Find where the given text appears and provide that cell's center as (X, Y) coordinate. 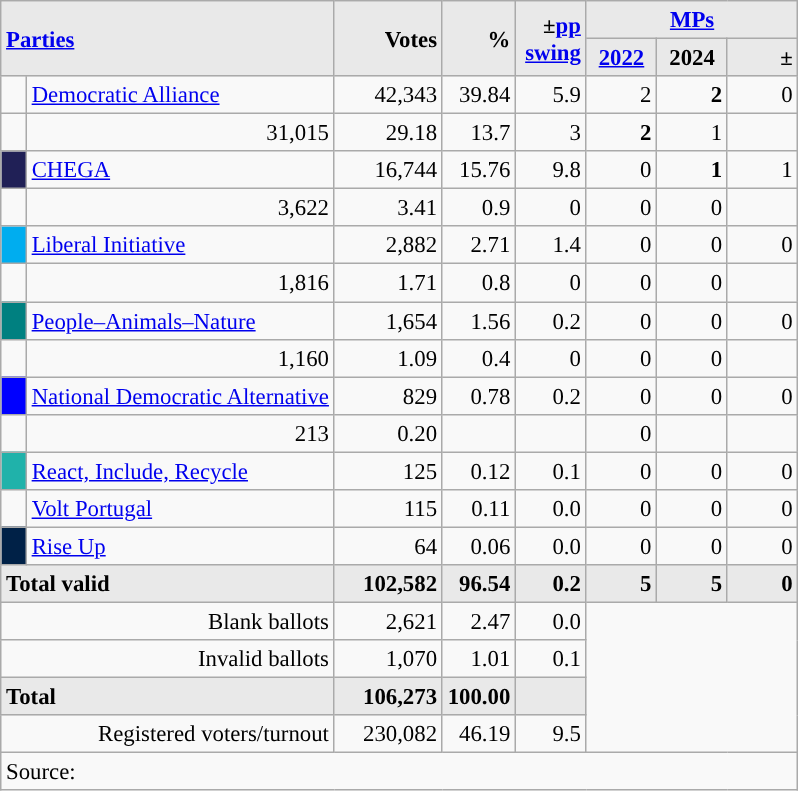
31,015 (180, 133)
CHEGA (180, 170)
3.41 (388, 208)
Rise Up (180, 546)
± (762, 58)
People–Animals–Nature (180, 321)
2,621 (388, 621)
1,816 (180, 283)
0.06 (478, 546)
2022 (622, 58)
0.8 (478, 283)
115 (388, 509)
13.7 (478, 133)
1,160 (180, 358)
1.01 (478, 659)
102,582 (388, 584)
2,882 (388, 245)
1.71 (388, 283)
0.78 (478, 396)
1.56 (478, 321)
9.8 (552, 170)
Democratic Alliance (180, 95)
5.9 (552, 95)
Blank ballots (168, 621)
39.84 (478, 95)
3 (552, 133)
0.4 (478, 358)
1,654 (388, 321)
0.12 (478, 471)
1,070 (388, 659)
MPs (692, 20)
Parties (168, 38)
16,744 (388, 170)
106,273 (388, 697)
213 (180, 433)
3,622 (180, 208)
42,343 (388, 95)
96.54 (478, 584)
Votes (388, 38)
125 (388, 471)
0.9 (478, 208)
64 (388, 546)
29.18 (388, 133)
Total (168, 697)
2.71 (478, 245)
Source: (400, 772)
Liberal Initiative (180, 245)
2.47 (478, 621)
National Democratic Alternative (180, 396)
% (478, 38)
1.4 (552, 245)
React, Include, Recycle (180, 471)
9.5 (552, 734)
0.20 (388, 433)
15.76 (478, 170)
Registered voters/turnout (168, 734)
100.00 (478, 697)
Total valid (168, 584)
2024 (692, 58)
1.09 (388, 358)
Volt Portugal (180, 509)
±pp swing (552, 38)
Invalid ballots (168, 659)
230,082 (388, 734)
829 (388, 396)
0.11 (478, 509)
46.19 (478, 734)
